Pinpoint the cell where the given text exists, returning its (X, Y) midpoint coordinate. 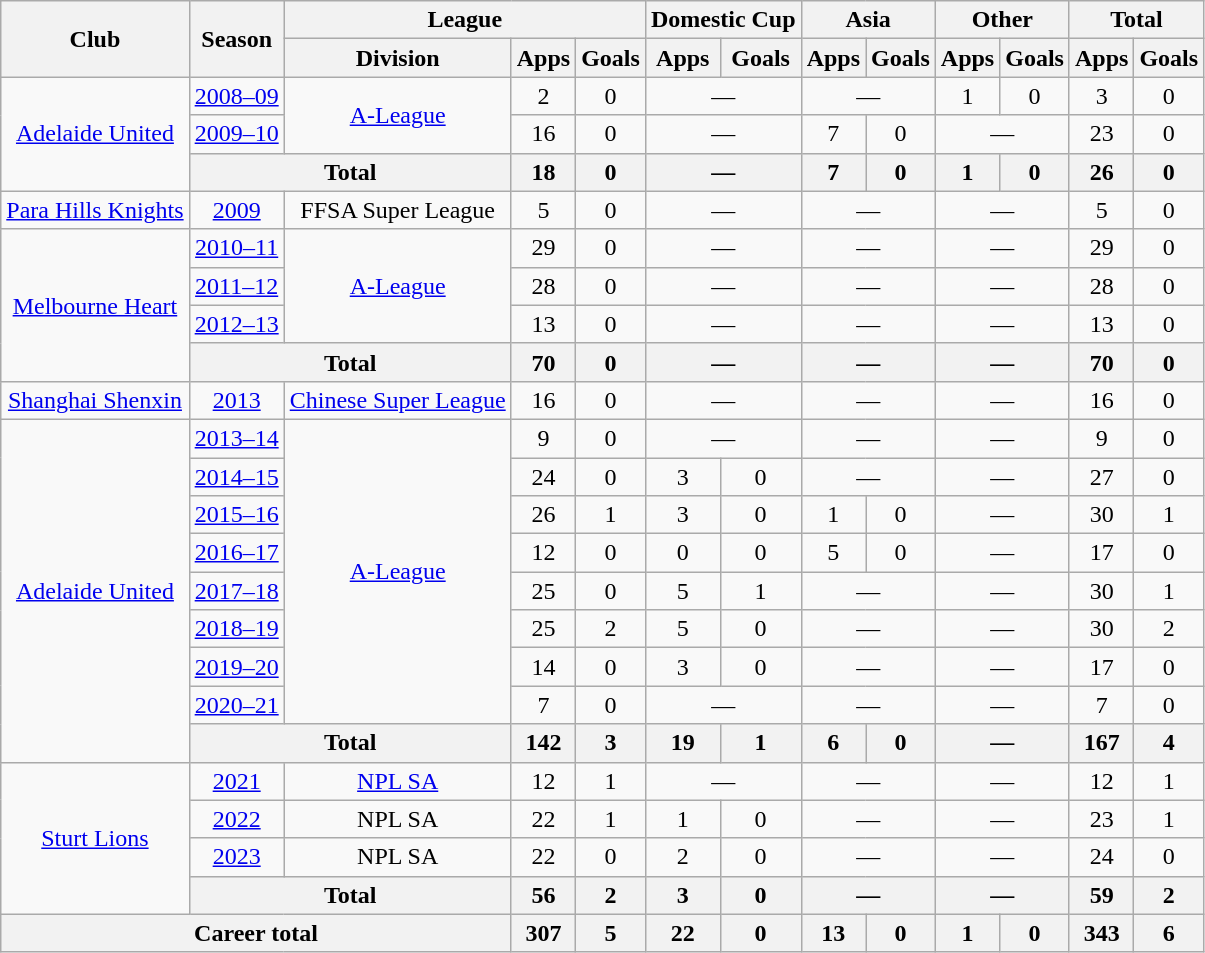
2014–15 (236, 477)
2013–14 (236, 438)
59 (1101, 895)
2016–17 (236, 553)
Melbourne Heart (95, 305)
Division (398, 58)
Other (1002, 20)
League (464, 20)
2023 (236, 857)
Asia (868, 20)
2018–19 (236, 629)
2008–09 (236, 96)
Club (95, 39)
2010–11 (236, 248)
Shanghai Shenxin (95, 400)
2015–16 (236, 515)
307 (543, 933)
2009–10 (236, 134)
2011–12 (236, 286)
167 (1101, 743)
2009 (236, 210)
27 (1101, 477)
FFSA Super League (398, 210)
4 (1169, 743)
2019–20 (236, 667)
19 (682, 743)
2021 (236, 781)
Chinese Super League (398, 400)
2013 (236, 400)
2022 (236, 819)
Season (236, 39)
2012–13 (236, 324)
14 (543, 667)
343 (1101, 933)
Para Hills Knights (95, 210)
18 (543, 172)
2017–18 (236, 591)
Career total (256, 933)
142 (543, 743)
56 (543, 895)
Domestic Cup (723, 20)
2020–21 (236, 705)
Sturt Lions (95, 838)
